Identify which cell holds the provided text, then report its (X, Y) central coordinate. 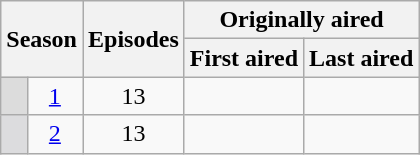
Episodes (133, 39)
1 (54, 96)
First aired (244, 58)
Season (42, 39)
Last aired (362, 58)
Originally aired (302, 20)
2 (54, 134)
